Capture the cell that displays the provided text and extract its (x, y) central coordinate. 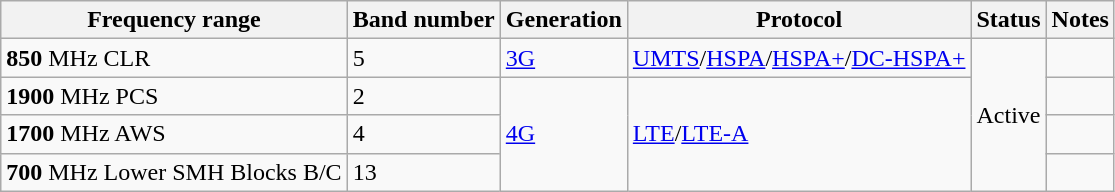
LTE/LTE-A (799, 134)
Band number (424, 20)
4 (424, 134)
Protocol (799, 20)
Active (1008, 115)
3G (564, 58)
Generation (564, 20)
UMTS/HSPA/HSPA+/DC-HSPA+ (799, 58)
2 (424, 96)
Status (1008, 20)
13 (424, 172)
1700 MHz AWS (174, 134)
700 MHz Lower SMH Blocks B/C (174, 172)
1900 MHz PCS (174, 96)
850 MHz CLR (174, 58)
4G (564, 134)
Frequency range (174, 20)
Notes (1080, 20)
5 (424, 58)
